Return [X, Y] of the center of cell containing provided text 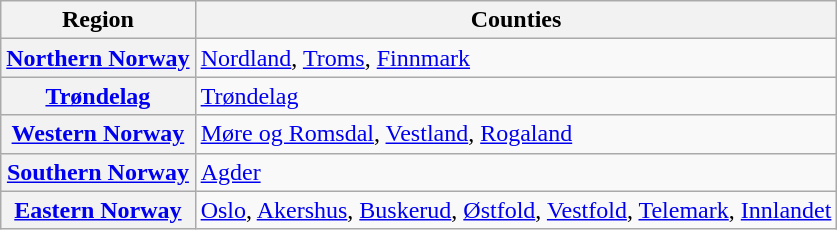
Southern Norway [98, 172]
Western Norway [98, 134]
Agder [516, 172]
Northern Norway [98, 58]
Eastern Norway [98, 210]
Oslo, Akershus, Buskerud, Østfold, Vestfold, Telemark, Innlandet [516, 210]
Counties [516, 20]
Region [98, 20]
Møre og Romsdal, Vestland, Rogaland [516, 134]
Nordland, Troms, Finnmark [516, 58]
